Scan for the cell matching the given text and deliver its (X, Y) coordinate at center. 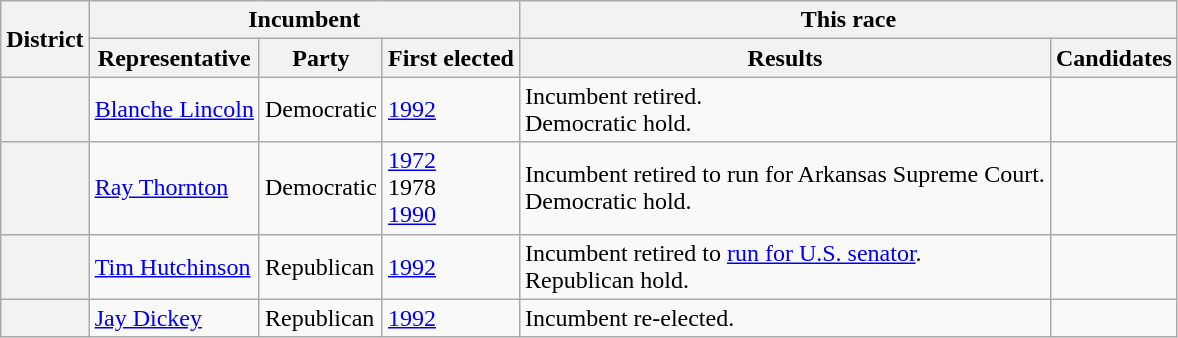
This race (848, 20)
Incumbent retired to run for U.S. senator.Republican hold. (784, 266)
District (45, 39)
Results (784, 58)
First elected (450, 58)
Incumbent retired.Democratic hold. (784, 110)
Incumbent (304, 20)
Incumbent retired to run for Arkansas Supreme Court.Democratic hold. (784, 188)
Incumbent re-elected. (784, 318)
Jay Dickey (174, 318)
Candidates (1114, 58)
Party (320, 58)
Representative (174, 58)
Tim Hutchinson (174, 266)
Blanche Lincoln (174, 110)
19721978 1990 (450, 188)
Ray Thornton (174, 188)
